Return [x, y] of the center of cell containing provided text 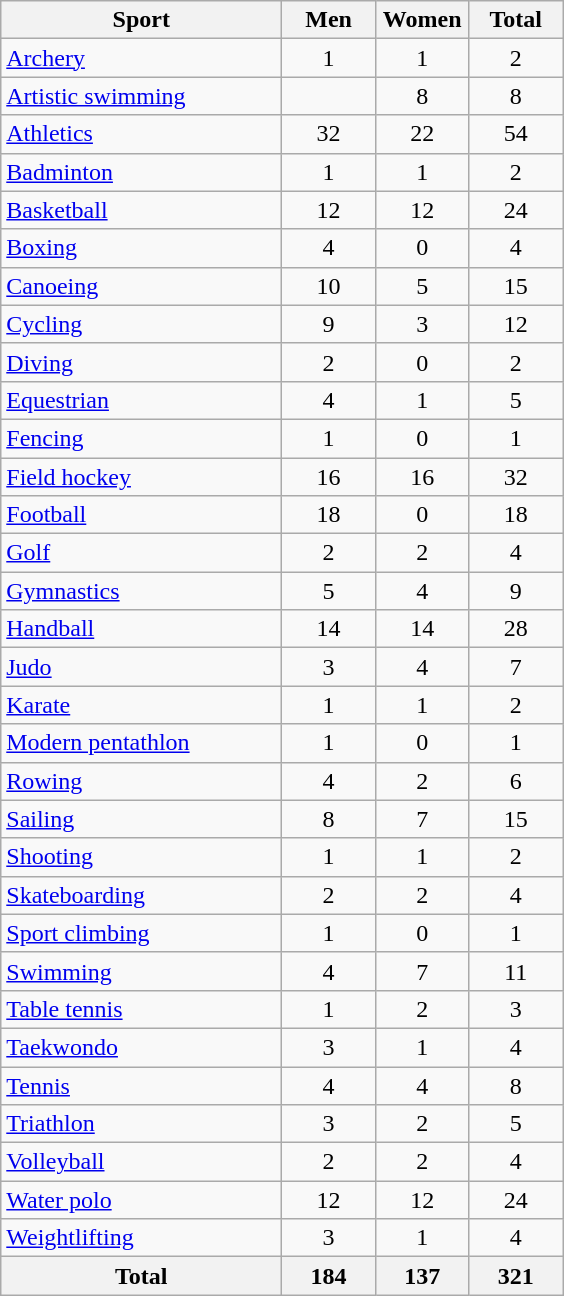
6 [516, 781]
321 [516, 1276]
137 [422, 1276]
10 [329, 286]
Swimming [142, 971]
Shooting [142, 857]
Triathlon [142, 1124]
Table tennis [142, 1009]
Football [142, 515]
Sport [142, 20]
Badminton [142, 172]
Fencing [142, 438]
Women [422, 20]
Artistic swimming [142, 96]
Weightlifting [142, 1238]
22 [422, 134]
Sailing [142, 819]
Skateboarding [142, 895]
Judo [142, 667]
Tennis [142, 1085]
Rowing [142, 781]
Canoeing [142, 286]
Boxing [142, 248]
Sport climbing [142, 933]
54 [516, 134]
Men [329, 20]
Archery [142, 58]
28 [516, 629]
Athletics [142, 134]
11 [516, 971]
Golf [142, 553]
Modern pentathlon [142, 743]
Taekwondo [142, 1047]
Water polo [142, 1200]
Equestrian [142, 400]
Karate [142, 705]
184 [329, 1276]
Volleyball [142, 1162]
Diving [142, 362]
Handball [142, 629]
Cycling [142, 324]
Basketball [142, 210]
Gymnastics [142, 591]
Field hockey [142, 477]
